Provide the (x, y) coordinate of the cell's center where the given text is located.  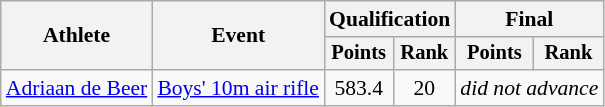
did not advance (529, 88)
Final (529, 19)
Athlete (77, 36)
Qualification (390, 19)
Event (238, 36)
Boys' 10m air rifle (238, 88)
Adriaan de Beer (77, 88)
20 (424, 88)
583.4 (358, 88)
